Determine the [x, y] coordinate at the center of the cell enclosing the given text.  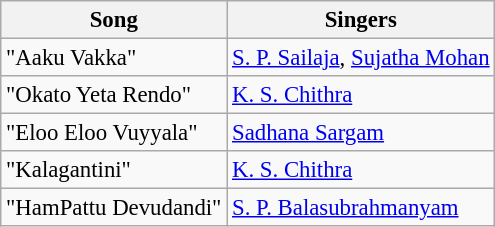
"HamPattu Devudandi" [114, 208]
S. P. Sailaja, Sujatha Mohan [361, 58]
Singers [361, 20]
"Kalagantini" [114, 170]
S. P. Balasubrahmanyam [361, 208]
"Eloo Eloo Vuyyala" [114, 133]
Sadhana Sargam [361, 133]
"Okato Yeta Rendo" [114, 95]
"Aaku Vakka" [114, 58]
Song [114, 20]
